Pinpoint the cell where the given text exists, returning its [X, Y] midpoint coordinate. 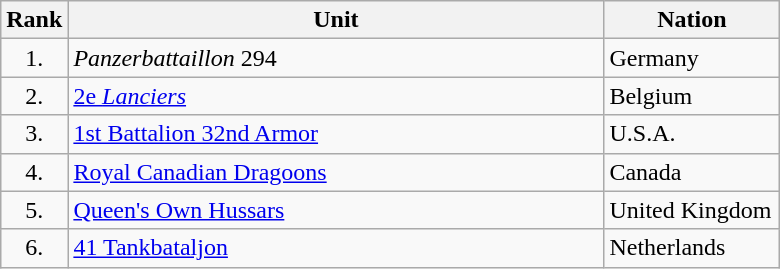
41 Tankbataljon [336, 248]
Panzerbattaillon 294 [336, 58]
Unit [336, 20]
Royal Canadian Dragoons [336, 172]
4. [34, 172]
United Kingdom [692, 210]
3. [34, 134]
6. [34, 248]
5. [34, 210]
Nation [692, 20]
2. [34, 96]
Canada [692, 172]
Netherlands [692, 248]
U.S.A. [692, 134]
2e Lanciers [336, 96]
1st Battalion 32nd Armor [336, 134]
Belgium [692, 96]
Queen's Own Hussars [336, 210]
1. [34, 58]
Rank [34, 20]
Germany [692, 58]
